For the text-containing cell, return its midpoint in [x, y] coordinate format. 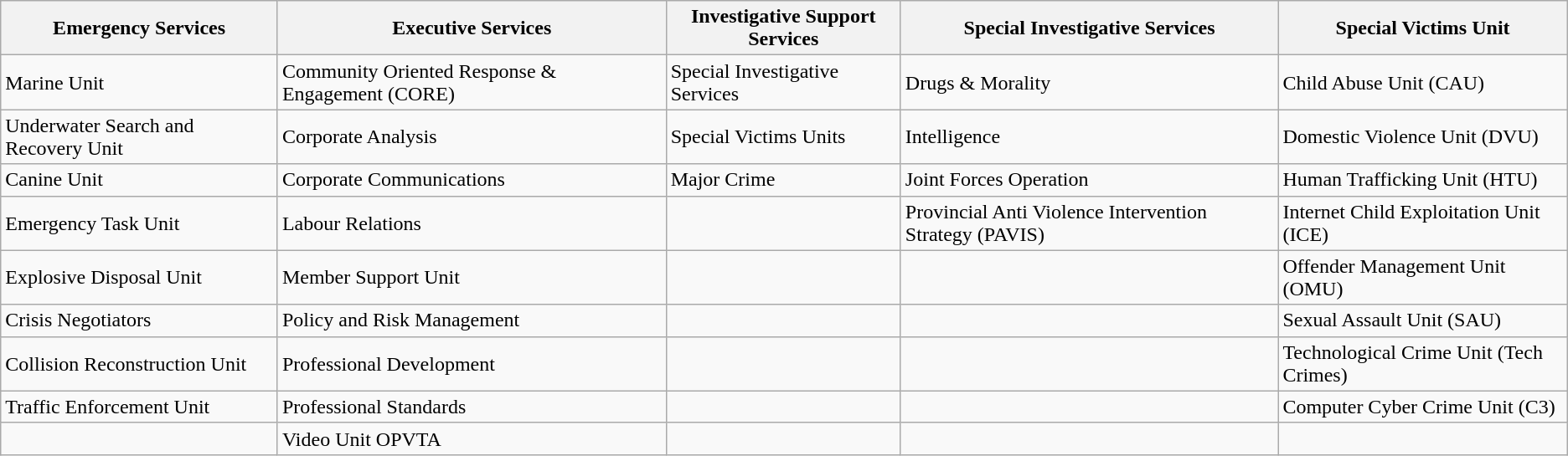
Policy and Risk Management [472, 320]
Computer Cyber Crime Unit (C3) [1422, 407]
Corporate Communications [472, 180]
Drugs & Morality [1089, 82]
Emergency Task Unit [139, 223]
Marine Unit [139, 82]
Provincial Anti Violence Intervention Strategy (PAVIS) [1089, 223]
Traffic Enforcement Unit [139, 407]
Technological Crime Unit (Tech Crimes) [1422, 363]
Offender Management Unit (OMU) [1422, 278]
Collision Reconstruction Unit [139, 363]
Investigative Support Services [783, 28]
Crisis Negotiators [139, 320]
Special Victims Units [783, 137]
Domestic Violence Unit (DVU) [1422, 137]
Intelligence [1089, 137]
Canine Unit [139, 180]
Executive Services [472, 28]
Major Crime [783, 180]
Emergency Services [139, 28]
Corporate Analysis [472, 137]
Professional Development [472, 363]
Professional Standards [472, 407]
Joint Forces Operation [1089, 180]
Special Victims Unit [1422, 28]
Human Trafficking Unit (HTU) [1422, 180]
Labour Relations [472, 223]
Sexual Assault Unit (SAU) [1422, 320]
Member Support Unit [472, 278]
Internet Child Exploitation Unit (ICE) [1422, 223]
Community Oriented Response & Engagement (CORE) [472, 82]
Underwater Search and Recovery Unit [139, 137]
Explosive Disposal Unit [139, 278]
Video Unit OPVTA [472, 438]
Child Abuse Unit (CAU) [1422, 82]
